Capture the cell that displays the provided text and extract its [X, Y] central coordinate. 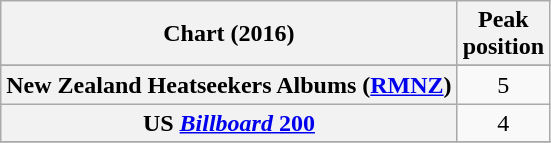
US Billboard 200 [229, 123]
4 [503, 123]
Peak position [503, 34]
New Zealand Heatseekers Albums (RMNZ) [229, 85]
Chart (2016) [229, 34]
5 [503, 85]
